Capture the cell that displays the provided text and extract its [X, Y] central coordinate. 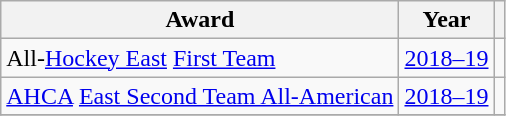
Year [446, 20]
AHCA East Second Team All-American [200, 96]
Award [200, 20]
All-Hockey East First Team [200, 58]
